Return the [X, Y] coordinate for the center point of the cell that contains the specified text.  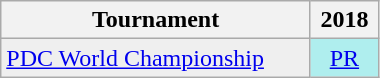
2018 [344, 20]
PR [344, 58]
PDC World Championship [156, 58]
Tournament [156, 20]
